Detect which cell encompasses the target text, then output its (x, y) center coordinate. 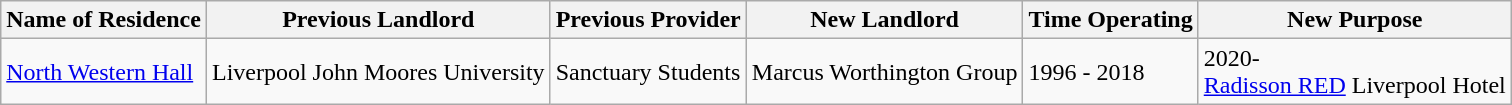
Previous Provider (648, 20)
Name of Residence (104, 20)
Previous Landlord (378, 20)
Time Operating (1110, 20)
Liverpool John Moores University (378, 72)
1996 - 2018 (1110, 72)
North Western Hall (104, 72)
New Purpose (1354, 20)
Marcus Worthington Group (884, 72)
New Landlord (884, 20)
2020-Radisson RED Liverpool Hotel (1354, 72)
Sanctuary Students (648, 72)
